Capture the cell that displays the provided text and extract its [x, y] central coordinate. 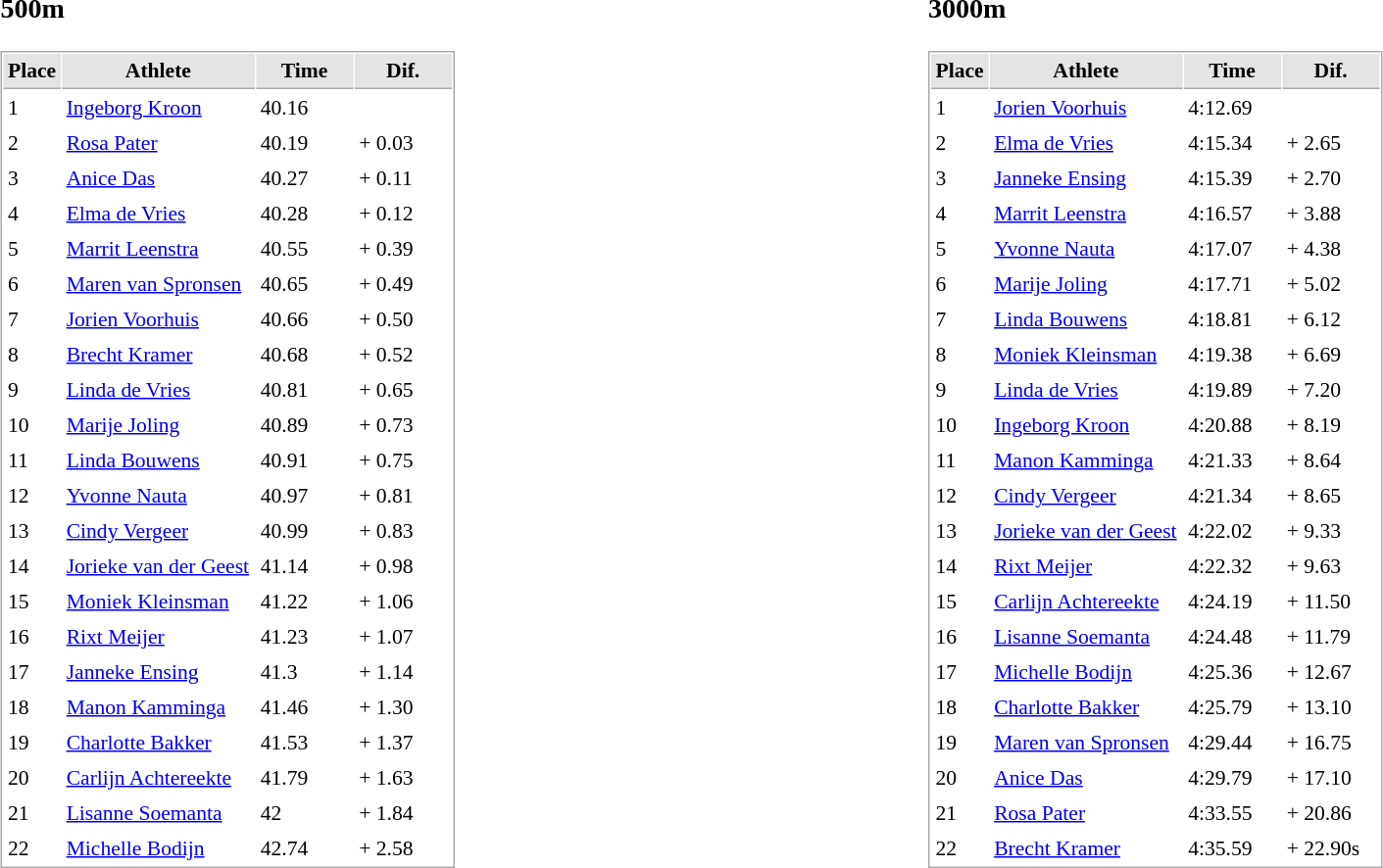
+ 8.65 [1331, 496]
4:33.55 [1233, 813]
+ 0.81 [404, 496]
42.74 [304, 848]
4:20.88 [1233, 425]
+ 1.37 [404, 743]
41.79 [304, 778]
+ 0.75 [404, 460]
4:15.39 [1233, 178]
40.99 [304, 531]
+ 0.39 [404, 249]
41.14 [304, 566]
40.16 [304, 108]
+ 16.75 [1331, 743]
+ 1.30 [404, 707]
40.91 [304, 460]
+ 1.06 [404, 602]
+ 0.65 [404, 390]
4:25.79 [1233, 707]
+ 22.90s [1331, 848]
40.55 [304, 249]
+ 1.07 [404, 637]
4:25.36 [1233, 672]
+ 9.63 [1331, 566]
+ 6.12 [1331, 319]
4:24.19 [1233, 602]
+ 2.65 [1331, 143]
+ 6.69 [1331, 355]
40.89 [304, 425]
+ 5.02 [1331, 284]
4:29.79 [1233, 778]
4:21.33 [1233, 460]
+ 13.10 [1331, 707]
+ 7.20 [1331, 390]
4:19.89 [1233, 390]
+ 0.83 [404, 531]
+ 1.63 [404, 778]
42 [304, 813]
4:21.34 [1233, 496]
+ 20.86 [1331, 813]
+ 17.10 [1331, 778]
40.68 [304, 355]
+ 8.19 [1331, 425]
40.65 [304, 284]
40.81 [304, 390]
4:22.02 [1233, 531]
41.23 [304, 637]
4:16.57 [1233, 214]
4:18.81 [1233, 319]
4:24.48 [1233, 637]
40.97 [304, 496]
4:17.07 [1233, 249]
4:15.34 [1233, 143]
+ 2.58 [404, 848]
+ 0.49 [404, 284]
41.53 [304, 743]
+ 11.79 [1331, 637]
40.28 [304, 214]
+ 0.11 [404, 178]
4:12.69 [1233, 108]
40.66 [304, 319]
4:29.44 [1233, 743]
+ 0.52 [404, 355]
41.46 [304, 707]
4:35.59 [1233, 848]
4:22.32 [1233, 566]
41.22 [304, 602]
+ 0.03 [404, 143]
4:17.71 [1233, 284]
40.27 [304, 178]
+ 11.50 [1331, 602]
+ 0.98 [404, 566]
40.19 [304, 143]
+ 3.88 [1331, 214]
+ 8.64 [1331, 460]
+ 0.50 [404, 319]
4:19.38 [1233, 355]
+ 1.14 [404, 672]
+ 12.67 [1331, 672]
+ 1.84 [404, 813]
+ 9.33 [1331, 531]
41.3 [304, 672]
+ 0.12 [404, 214]
+ 4.38 [1331, 249]
+ 0.73 [404, 425]
+ 2.70 [1331, 178]
